Provide the (X, Y) coordinate of the cell's center where the given text is located.  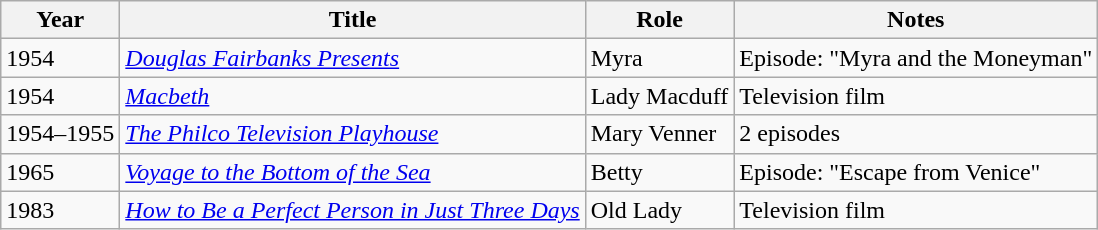
2 episodes (916, 134)
Old Lady (660, 210)
Voyage to the Bottom of the Sea (352, 172)
Year (60, 20)
Title (352, 20)
1954–1955 (60, 134)
How to Be a Perfect Person in Just Three Days (352, 210)
Douglas Fairbanks Presents (352, 58)
1983 (60, 210)
Lady Macduff (660, 96)
Episode: "Escape from Venice" (916, 172)
1965 (60, 172)
Mary Venner (660, 134)
Myra (660, 58)
Macbeth (352, 96)
Role (660, 20)
Betty (660, 172)
The Philco Television Playhouse (352, 134)
Episode: "Myra and the Moneyman" (916, 58)
Notes (916, 20)
